Determine the (X, Y) coordinate at the center of the cell enclosing the given text.  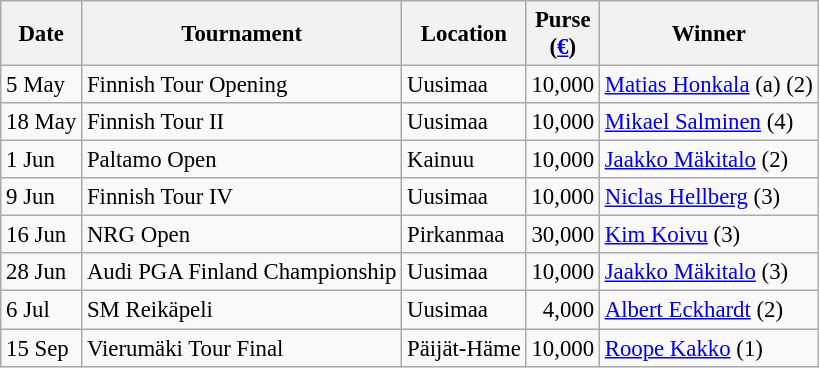
1 Jun (42, 160)
16 Jun (42, 235)
Purse(€) (562, 34)
Kim Koivu (3) (708, 235)
5 May (42, 85)
Vierumäki Tour Final (242, 348)
Matias Honkala (a) (2) (708, 85)
Finnish Tour IV (242, 197)
6 Jul (42, 310)
Mikael Salminen (4) (708, 122)
Winner (708, 34)
Paltamo Open (242, 160)
30,000 (562, 235)
18 May (42, 122)
4,000 (562, 310)
Roope Kakko (1) (708, 348)
Date (42, 34)
Albert Eckhardt (2) (708, 310)
Finnish Tour II (242, 122)
Kainuu (464, 160)
Pirkanmaa (464, 235)
9 Jun (42, 197)
15 Sep (42, 348)
Audi PGA Finland Championship (242, 273)
Location (464, 34)
Niclas Hellberg (3) (708, 197)
Jaakko Mäkitalo (2) (708, 160)
Päijät-Häme (464, 348)
Jaakko Mäkitalo (3) (708, 273)
28 Jun (42, 273)
SM Reikäpeli (242, 310)
Tournament (242, 34)
NRG Open (242, 235)
Finnish Tour Opening (242, 85)
